Find where the given text appears and provide that cell's center as [x, y] coordinate. 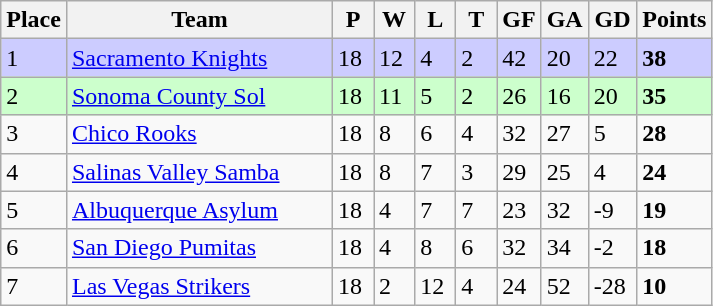
W [394, 20]
26 [519, 96]
GA [564, 20]
23 [519, 210]
27 [564, 134]
GF [519, 20]
1 [34, 58]
Salinas Valley Samba [199, 172]
T [476, 20]
Points [674, 20]
Las Vegas Strikers [199, 286]
-9 [612, 210]
11 [394, 96]
-28 [612, 286]
Sonoma County Sol [199, 96]
16 [564, 96]
Team [199, 20]
P [354, 20]
L [436, 20]
35 [674, 96]
-2 [612, 248]
Albuquerque Asylum [199, 210]
38 [674, 58]
25 [564, 172]
52 [564, 286]
42 [519, 58]
29 [519, 172]
28 [674, 134]
34 [564, 248]
Place [34, 20]
San Diego Pumitas [199, 248]
Sacramento Knights [199, 58]
19 [674, 210]
GD [612, 20]
10 [674, 286]
Chico Rooks [199, 134]
22 [612, 58]
